Output the (X, Y) coordinate of the center of the cell containing the given text.  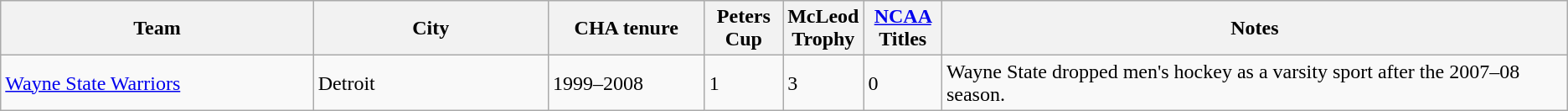
NCAA Titles (903, 29)
Team (157, 29)
Notes (1255, 29)
McLeod Trophy (823, 29)
Peters Cup (744, 29)
City (431, 29)
1999–2008 (627, 82)
0 (903, 82)
1 (744, 82)
CHA tenure (627, 29)
3 (823, 82)
Wayne State dropped men's hockey as a varsity sport after the 2007–08 season. (1255, 82)
Wayne State Warriors (157, 82)
Detroit (431, 82)
